Return the (x, y) coordinate for the center point of the cell that contains the specified text.  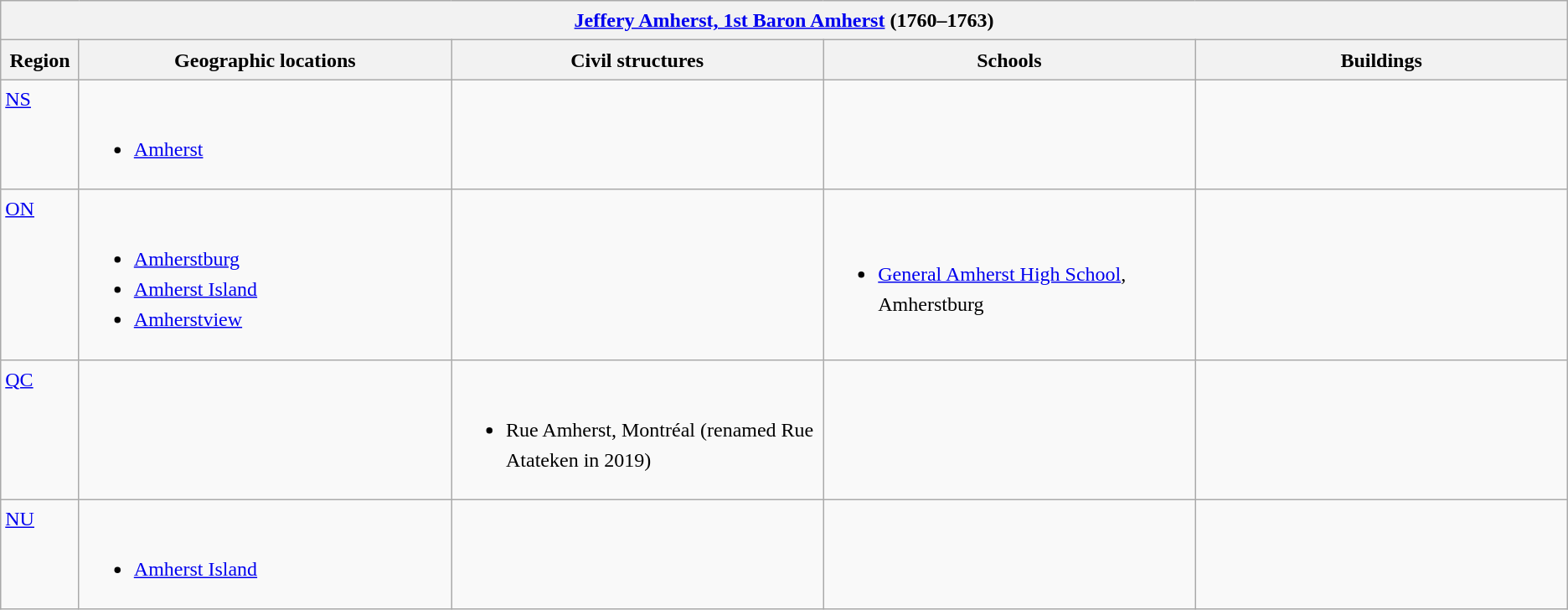
General Amherst High School, Amherstburg (1009, 275)
Amherst (265, 134)
NU (40, 555)
Jeffery Amherst, 1st Baron Amherst (1760–1763) (784, 20)
Buildings (1381, 60)
QC (40, 429)
Schools (1009, 60)
Amherst Island (265, 555)
NS (40, 134)
Geographic locations (265, 60)
Region (40, 60)
AmherstburgAmherst IslandAmherstview (265, 275)
ON (40, 275)
Rue Amherst, Montréal (renamed Rue Atateken in 2019) (637, 429)
Civil structures (637, 60)
